For the text-containing cell, return its midpoint in [X, Y] coordinate format. 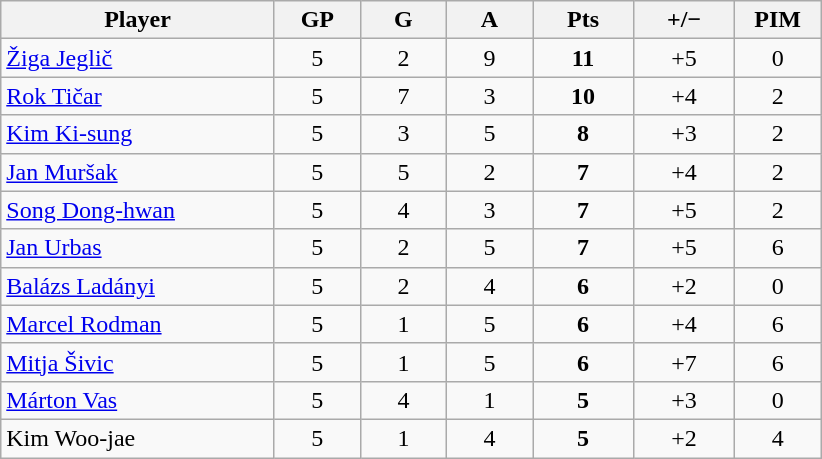
GP [317, 20]
Pts [582, 20]
Márton Vas [138, 400]
+/− [684, 20]
Balázs Ladányi [138, 286]
Rok Tičar [138, 96]
G [403, 20]
9 [489, 58]
Mitja Šivic [138, 362]
11 [582, 58]
Kim Ki-sung [138, 134]
Marcel Rodman [138, 324]
PIM [778, 20]
8 [582, 134]
10 [582, 96]
Kim Woo-jae [138, 438]
+7 [684, 362]
A [489, 20]
Jan Muršak [138, 172]
Žiga Jeglič [138, 58]
Player [138, 20]
Jan Urbas [138, 248]
Song Dong-hwan [138, 210]
